Locate the cell with the specified text and output its (x, y) center coordinate. 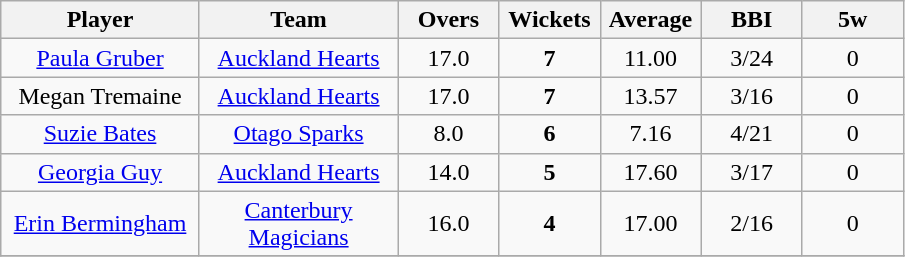
5w (852, 20)
3/17 (752, 172)
Average (650, 20)
Otago Sparks (298, 134)
4 (550, 224)
Paula Gruber (100, 58)
3/24 (752, 58)
Team (298, 20)
13.57 (650, 96)
8.0 (448, 134)
Wickets (550, 20)
17.00 (650, 224)
6 (550, 134)
BBI (752, 20)
2/16 (752, 224)
3/16 (752, 96)
Erin Bermingham (100, 224)
16.0 (448, 224)
Overs (448, 20)
Megan Tremaine (100, 96)
11.00 (650, 58)
17.60 (650, 172)
4/21 (752, 134)
14.0 (448, 172)
Canterbury Magicians (298, 224)
Georgia Guy (100, 172)
5 (550, 172)
Player (100, 20)
7.16 (650, 134)
Suzie Bates (100, 134)
